Find where the given text appears and provide that cell's center as [X, Y] coordinate. 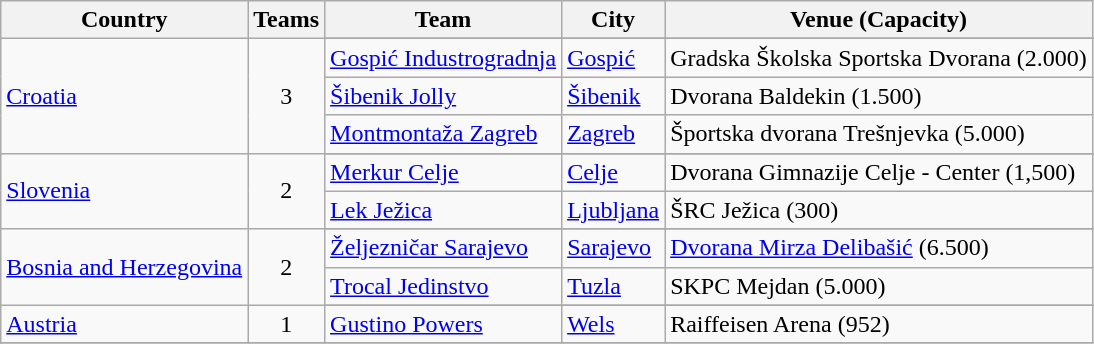
Country [124, 20]
Gustino Powers [444, 324]
ŠRC Ježica (300) [879, 210]
Zagreb [614, 134]
Gospić [614, 58]
Gospić Industrogradnja [444, 58]
Venue (Capacity) [879, 20]
City [614, 20]
Šibenik Jolly [444, 96]
Austria [124, 324]
Športska dvorana Trešnjevka (5.000) [879, 134]
Sarajevo [614, 248]
Željezničar Sarajevo [444, 248]
Team [444, 20]
Gradska Školska Sportska Dvorana (2.000) [879, 58]
Dvorana Baldekin (1.500) [879, 96]
Lek Ježica [444, 210]
Dvorana Mirza Delibašić (6.500) [879, 248]
1 [286, 324]
Trocal Jedinstvo [444, 286]
Šibenik [614, 96]
Wels [614, 324]
Teams [286, 20]
Merkur Celje [444, 172]
Croatia [124, 96]
Tuzla [614, 286]
Bosnia and Herzegovina [124, 267]
Slovenia [124, 191]
Ljubljana [614, 210]
Raiffeisen Arena (952) [879, 324]
SKPC Mejdan (5.000) [879, 286]
Dvorana Gimnazije Celje - Center (1,500) [879, 172]
3 [286, 96]
Celje [614, 172]
Montmontaža Zagreb [444, 134]
